Output the (x, y) coordinate of the center of the cell containing the given text.  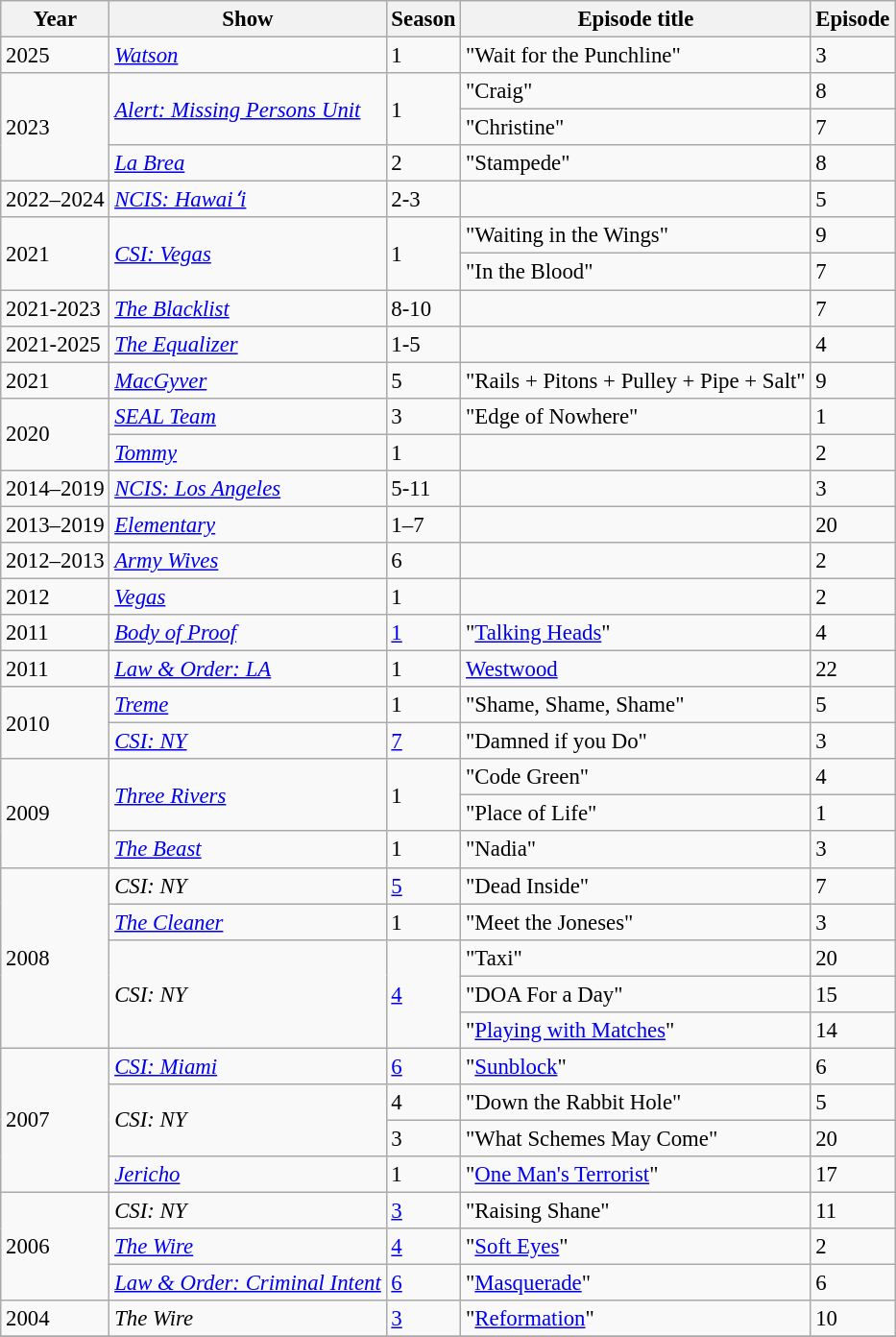
Treme (248, 705)
NCIS: Hawaiʻi (248, 200)
The Beast (248, 850)
8-10 (424, 308)
"Talking Heads" (636, 633)
"Place of Life" (636, 814)
"Meet the Joneses" (636, 922)
2007 (56, 1120)
2021-2025 (56, 344)
"Damned if you Do" (636, 741)
SEAL Team (248, 416)
2008 (56, 958)
"Shame, Shame, Shame" (636, 705)
2014–2019 (56, 489)
11 (853, 1211)
"Waiting in the Wings" (636, 235)
2012 (56, 596)
1-5 (424, 344)
2021-2023 (56, 308)
Three Rivers (248, 795)
"Rails + Pitons + Pulley + Pipe + Salt" (636, 380)
"Stampede" (636, 163)
"DOA For a Day" (636, 994)
15 (853, 994)
2010 (56, 722)
"Raising Shane" (636, 1211)
CSI: Vegas (248, 254)
2006 (56, 1247)
The Cleaner (248, 922)
1–7 (424, 524)
The Blacklist (248, 308)
2023 (56, 127)
"Christine" (636, 128)
"Masquerade" (636, 1283)
"What Schemes May Come" (636, 1138)
"In the Blood" (636, 272)
Law & Order: LA (248, 669)
Watson (248, 56)
MacGyver (248, 380)
"Code Green" (636, 777)
Body of Proof (248, 633)
"Taxi" (636, 958)
NCIS: Los Angeles (248, 489)
Year (56, 19)
2009 (56, 813)
"Nadia" (636, 850)
14 (853, 1031)
"Wait for the Punchline" (636, 56)
The Equalizer (248, 344)
"Dead Inside" (636, 886)
"Sunblock" (636, 1066)
2025 (56, 56)
"One Man's Terrorist" (636, 1175)
Tommy (248, 452)
2-3 (424, 200)
Army Wives (248, 561)
2020 (56, 434)
Episode title (636, 19)
"Edge of Nowhere" (636, 416)
Alert: Missing Persons Unit (248, 109)
CSI: Miami (248, 1066)
Westwood (636, 669)
"Down the Rabbit Hole" (636, 1103)
Show (248, 19)
"Playing with Matches" (636, 1031)
"Craig" (636, 91)
Episode (853, 19)
Elementary (248, 524)
17 (853, 1175)
2013–2019 (56, 524)
5-11 (424, 489)
Law & Order: Criminal Intent (248, 1283)
Vegas (248, 596)
2022–2024 (56, 200)
Jericho (248, 1175)
2012–2013 (56, 561)
2004 (56, 1319)
"Reformation" (636, 1319)
Season (424, 19)
"Soft Eyes" (636, 1247)
22 (853, 669)
10 (853, 1319)
La Brea (248, 163)
